Return [X, Y] of the center of cell containing provided text 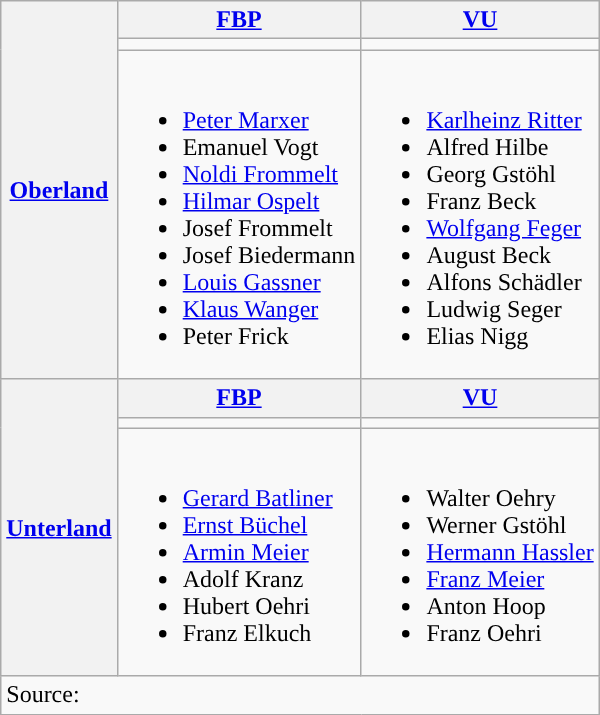
Oberland [59, 190]
Source: [300, 695]
Gerard BatlinerErnst BüchelArmin MeierAdolf KranzHubert OehriFranz Elkuch [239, 552]
Unterland [59, 528]
Karlheinz RitterAlfred HilbeGeorg GstöhlFranz BeckWolfgang FegerAugust BeckAlfons SchädlerLudwig SegerElias Nigg [480, 214]
Peter MarxerEmanuel VogtNoldi FrommeltHilmar OspeltJosef FrommeltJosef BiedermannLouis GassnerKlaus WangerPeter Frick [239, 214]
Walter OehryWerner GstöhlHermann HasslerFranz MeierAnton HoopFranz Oehri [480, 552]
